Find where the given text appears and provide that cell's center as (x, y) coordinate. 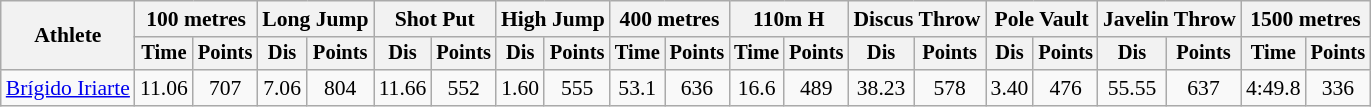
Long Jump (315, 19)
100 metres (196, 19)
3.40 (1010, 88)
336 (1338, 88)
476 (1065, 88)
Shot Put (435, 19)
804 (340, 88)
High Jump (553, 19)
4:49.8 (1274, 88)
552 (463, 88)
400 metres (670, 19)
578 (950, 88)
11.66 (403, 88)
Javelin Throw (1170, 19)
7.06 (282, 88)
1500 metres (1306, 19)
489 (816, 88)
555 (576, 88)
53.1 (638, 88)
38.23 (880, 88)
Pole Vault (1042, 19)
Athlete (68, 36)
55.55 (1132, 88)
1.60 (520, 88)
707 (225, 88)
637 (1204, 88)
Discus Throw (916, 19)
110m H (788, 19)
Brígido Iriarte (68, 88)
11.06 (164, 88)
16.6 (756, 88)
636 (697, 88)
